Capture the cell that displays the provided text and extract its [X, Y] central coordinate. 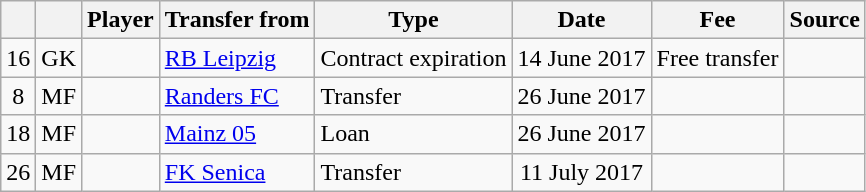
GK [59, 58]
Transfer from [237, 20]
RB Leipzig [237, 58]
14 June 2017 [582, 58]
Type [414, 20]
FK Senica [237, 172]
Free transfer [718, 58]
Fee [718, 20]
18 [18, 134]
Contract expiration [414, 58]
8 [18, 96]
Source [824, 20]
Player [121, 20]
26 [18, 172]
Loan [414, 134]
Mainz 05 [237, 134]
11 July 2017 [582, 172]
Date [582, 20]
16 [18, 58]
Randers FC [237, 96]
